Identify which cell holds the provided text, then report its (x, y) central coordinate. 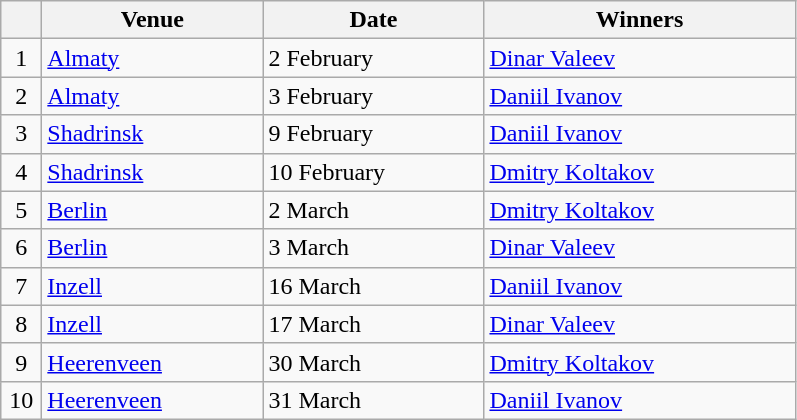
Venue (152, 20)
10 February (374, 172)
10 (22, 400)
3 February (374, 96)
9 (22, 362)
1 (22, 58)
30 March (374, 362)
2 (22, 96)
Date (374, 20)
3 March (374, 248)
Winners (640, 20)
8 (22, 324)
9 February (374, 134)
7 (22, 286)
16 March (374, 286)
31 March (374, 400)
6 (22, 248)
2 March (374, 210)
3 (22, 134)
2 February (374, 58)
4 (22, 172)
17 March (374, 324)
5 (22, 210)
